Return the (x, y) coordinate for the center point of the cell that contains the specified text.  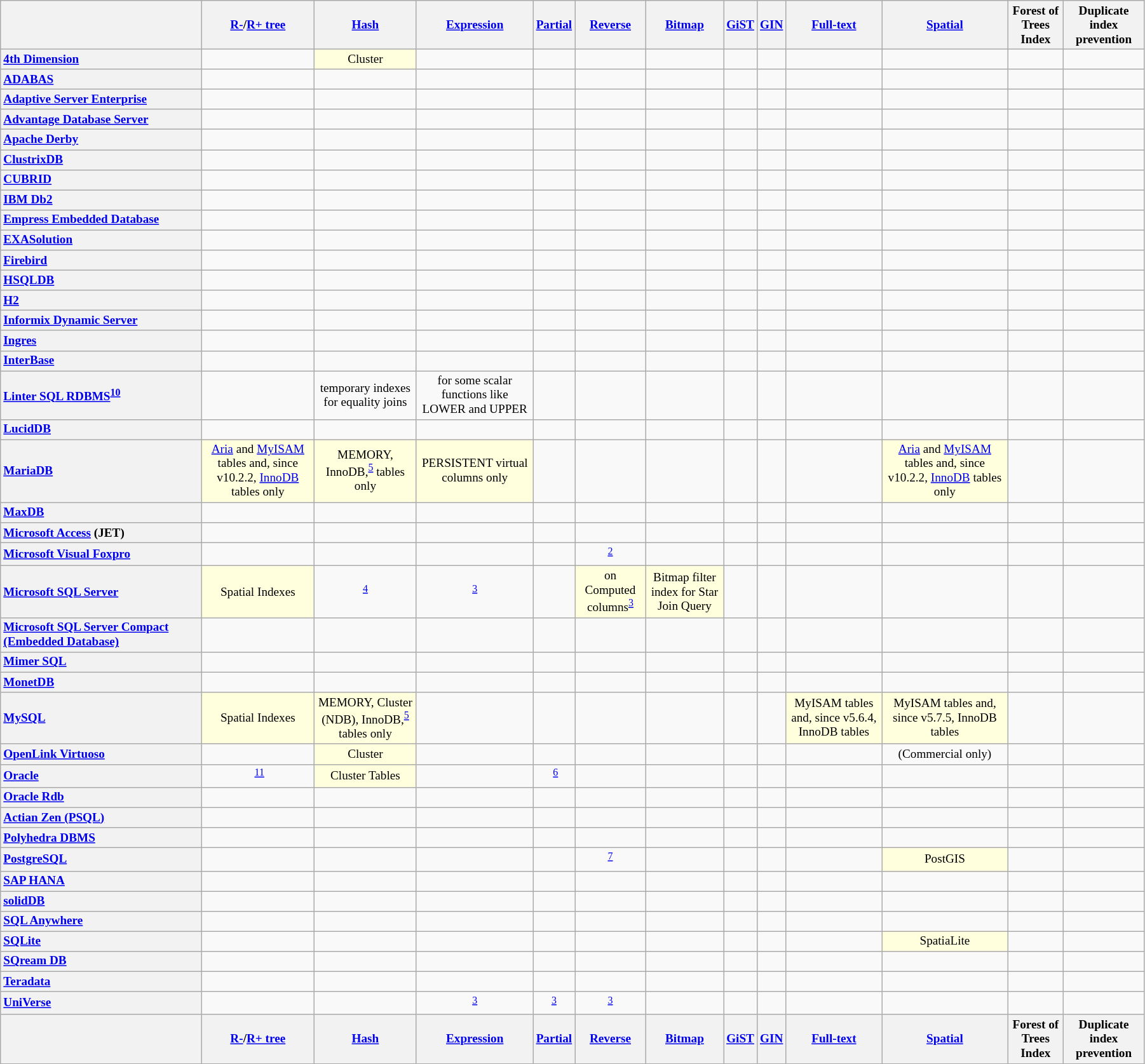
UniVerse (101, 1004)
Polyhedra DBMS (101, 838)
Adaptive Server Enterprise (101, 99)
for some scalar functions like LOWER and UPPER (475, 395)
Informix Dynamic Server (101, 321)
MEMORY, Cluster (NDB), InnoDB,5 tables only (365, 718)
ClustrixDB (101, 159)
Oracle Rdb (101, 797)
Microsoft Access (JET) (101, 532)
Firebird (101, 260)
SAP HANA (101, 881)
MyISAM tables and, since v5.6.4, InnoDB tables (834, 718)
Microsoft Visual Foxpro (101, 554)
4th Dimension (101, 59)
Teradata (101, 981)
11 (258, 776)
SQLite (101, 941)
Ingres (101, 340)
Empress Embedded Database (101, 220)
IBM Db2 (101, 200)
MyISAM tables and, since v5.7.5, InnoDB tables (945, 718)
Microsoft SQL Server Compact (Embedded Database) (101, 635)
Mimer SQL (101, 662)
Cluster Tables (365, 776)
SQL Anywhere (101, 921)
OpenLink Virtuoso (101, 754)
Advantage Database Server (101, 119)
Actian Zen (PSQL) (101, 818)
Apache Derby (101, 140)
PostGIS (945, 859)
ADABAS (101, 79)
Oracle (101, 776)
LucidDB (101, 429)
CUBRID (101, 180)
InterBase (101, 361)
(Commercial only) (945, 754)
on Computed columns3 (611, 592)
Microsoft SQL Server (101, 592)
2 (611, 554)
temporary indexes for equality joins (365, 395)
PERSISTENT virtual columns only (475, 471)
Linter SQL RDBMS10 (101, 395)
SpatiaLite (945, 941)
7 (611, 859)
MariaDB (101, 471)
MonetDB (101, 682)
H2 (101, 300)
4 (365, 592)
MEMORY, InnoDB,5 tables only (365, 471)
MaxDB (101, 513)
EXASolution (101, 240)
SQream DB (101, 961)
MySQL (101, 718)
PostgreSQL (101, 859)
solidDB (101, 901)
Bitmap filter index for Star Join Query (684, 592)
HSQLDB (101, 280)
6 (554, 776)
